Determine the (x, y) coordinate at the center of the cell enclosing the given text.  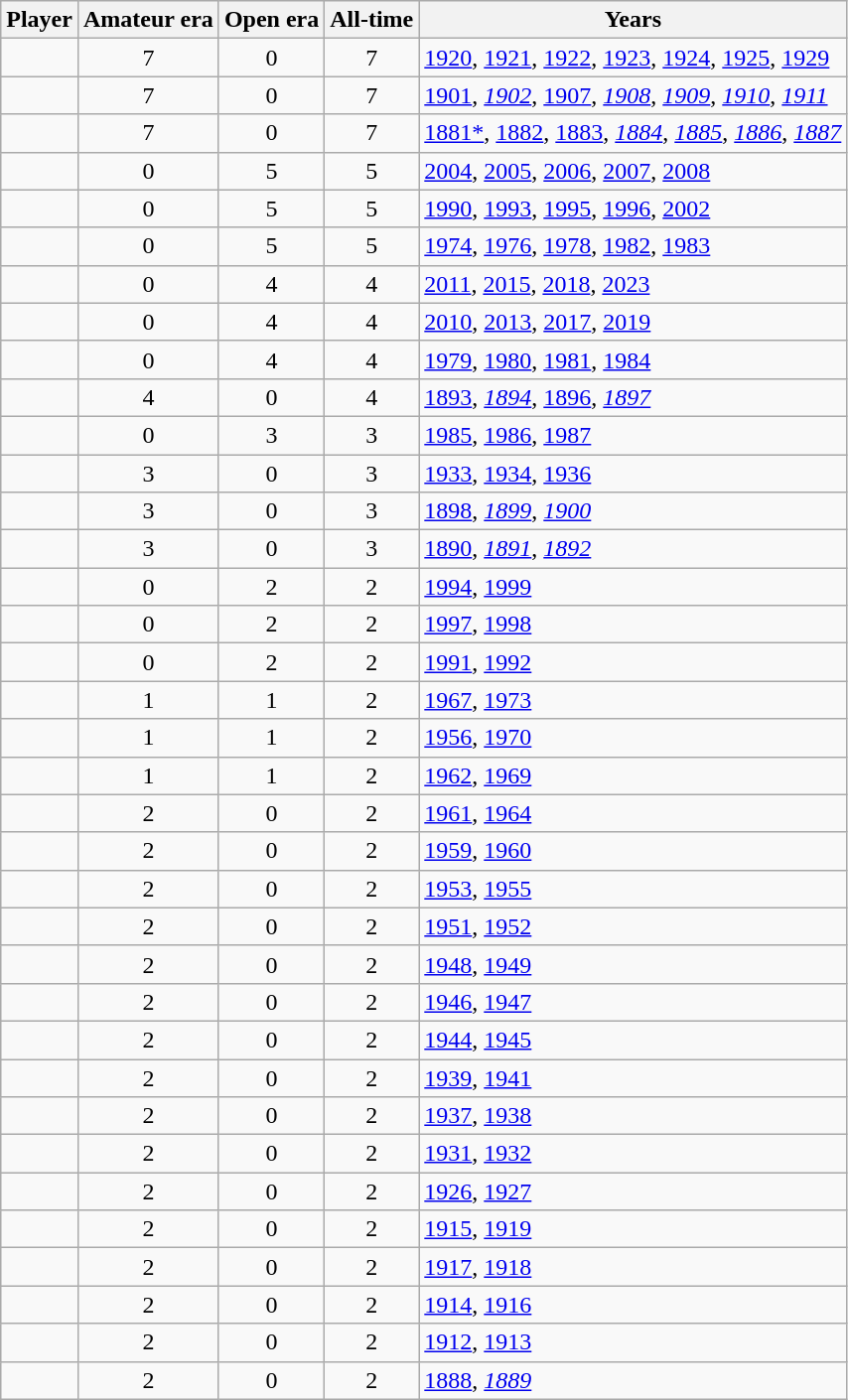
1890, 1891, 1892 (634, 549)
1994, 1999 (634, 587)
1912, 1913 (634, 1342)
1979, 1980, 1981, 1984 (634, 359)
1946, 1947 (634, 1002)
1990, 1993, 1995, 1996, 2002 (634, 209)
1893, 1894, 1896, 1897 (634, 397)
1881*, 1882, 1883, 1884, 1885, 1886, 1887 (634, 133)
2010, 2013, 2017, 2019 (634, 322)
1985, 1986, 1987 (634, 435)
1974, 1976, 1978, 1982, 1983 (634, 246)
Amateur era (148, 20)
1948, 1949 (634, 964)
2004, 2005, 2006, 2007, 2008 (634, 171)
1959, 1960 (634, 851)
1956, 1970 (634, 738)
1944, 1945 (634, 1040)
1967, 1973 (634, 700)
1926, 1927 (634, 1191)
1951, 1952 (634, 926)
1888, 1889 (634, 1380)
1931, 1932 (634, 1154)
1997, 1998 (634, 625)
1898, 1899, 1900 (634, 511)
Years (634, 20)
1920, 1921, 1922, 1923, 1924, 1925, 1929 (634, 58)
Player (40, 20)
1915, 1919 (634, 1229)
1914, 1916 (634, 1305)
1939, 1941 (634, 1077)
2011, 2015, 2018, 2023 (634, 284)
1961, 1964 (634, 813)
1917, 1918 (634, 1267)
Open era (271, 20)
1901, 1902, 1907, 1908, 1909, 1910, 1911 (634, 95)
All-time (371, 20)
1953, 1955 (634, 889)
1937, 1938 (634, 1116)
1962, 1969 (634, 775)
1933, 1934, 1936 (634, 474)
1991, 1992 (634, 662)
